Output the [X, Y] coordinate of the center of the cell containing the given text.  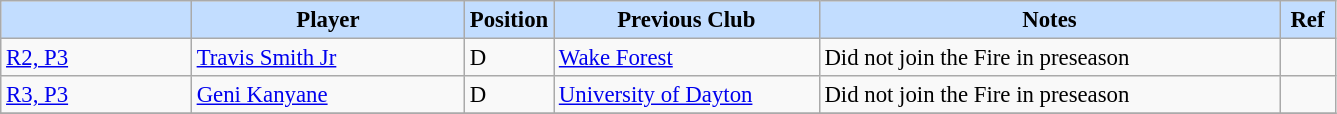
R2, P3 [96, 58]
Previous Club [687, 20]
Notes [1050, 20]
Travis Smith Jr [328, 58]
Wake Forest [687, 58]
Ref [1308, 20]
R3, P3 [96, 95]
University of Dayton [687, 95]
Player [328, 20]
Geni Kanyane [328, 95]
Position [508, 20]
